Scan for the cell matching the given text and deliver its (X, Y) coordinate at center. 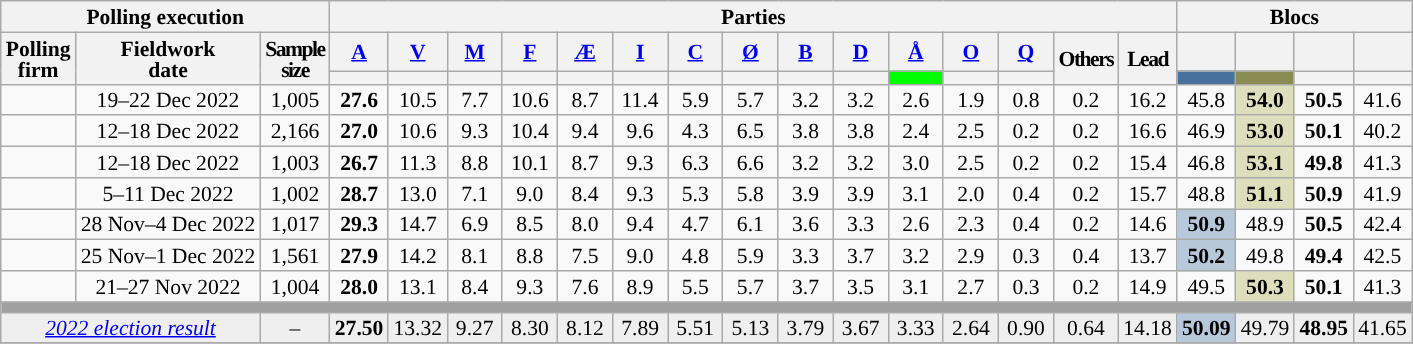
16.6 (1148, 132)
48.9 (1266, 224)
14.7 (418, 224)
49.5 (1206, 286)
13.7 (1148, 256)
13.0 (418, 194)
7.7 (474, 100)
15.4 (1148, 162)
15.7 (1148, 194)
0.90 (1026, 328)
41.65 (1382, 328)
6.1 (750, 224)
27.0 (360, 132)
27.9 (360, 256)
C (696, 52)
45.8 (1206, 100)
13.1 (418, 286)
2.9 (970, 256)
11.4 (640, 100)
B (806, 52)
Polling execution (166, 16)
10.4 (530, 132)
1.9 (970, 100)
14.9 (1148, 286)
9.27 (474, 328)
29.3 (360, 224)
3.33 (916, 328)
27.6 (360, 100)
7.6 (584, 286)
13.32 (418, 328)
49.4 (1324, 256)
8.0 (584, 224)
5.13 (750, 328)
D (860, 52)
– (294, 328)
1,004 (294, 286)
2.7 (970, 286)
Å (916, 52)
28 Nov–4 Dec 2022 (168, 224)
7.5 (584, 256)
10.5 (418, 100)
5.3 (696, 194)
21–27 Nov 2022 (168, 286)
Others (1086, 58)
V (418, 52)
Parties (754, 16)
27.50 (360, 328)
Blocs (1294, 16)
Fieldworkdate (168, 58)
1,003 (294, 162)
50.2 (1206, 256)
2.3 (970, 224)
2022 election result (131, 328)
5–11 Dec 2022 (168, 194)
2.0 (970, 194)
Lead (1148, 58)
46.9 (1206, 132)
0.8 (1026, 100)
51.1 (1266, 194)
3.79 (806, 328)
Ø (750, 52)
49.79 (1266, 328)
1,005 (294, 100)
28.0 (360, 286)
M (474, 52)
26.7 (360, 162)
53.0 (1266, 132)
48.95 (1324, 328)
1,561 (294, 256)
8.12 (584, 328)
8.5 (530, 224)
7.89 (640, 328)
3.5 (860, 286)
40.2 (1382, 132)
46.8 (1206, 162)
2.64 (970, 328)
6.3 (696, 162)
42.5 (1382, 256)
42.4 (1382, 224)
48.8 (1206, 194)
6.5 (750, 132)
14.6 (1148, 224)
9.6 (640, 132)
3.0 (916, 162)
8.30 (530, 328)
50.09 (1206, 328)
10.1 (530, 162)
28.7 (360, 194)
Pollingfirm (38, 58)
11.3 (418, 162)
3.67 (860, 328)
A (360, 52)
Q (1026, 52)
14.18 (1148, 328)
3.6 (806, 224)
0.64 (1086, 328)
41.6 (1382, 100)
Æ (584, 52)
50.3 (1266, 286)
6.6 (750, 162)
5.5 (696, 286)
19–22 Dec 2022 (168, 100)
I (640, 52)
O (970, 52)
54.0 (1266, 100)
Samplesize (294, 58)
6.9 (474, 224)
1,002 (294, 194)
25 Nov–1 Dec 2022 (168, 256)
2,166 (294, 132)
8.9 (640, 286)
5.8 (750, 194)
7.1 (474, 194)
1,017 (294, 224)
2.4 (916, 132)
16.2 (1148, 100)
4.7 (696, 224)
4.8 (696, 256)
F (530, 52)
53.1 (1266, 162)
41.9 (1382, 194)
4.3 (696, 132)
14.2 (418, 256)
8.1 (474, 256)
5.51 (696, 328)
